Extract the [x, y] coordinate from the center of the cell holding the provided text.  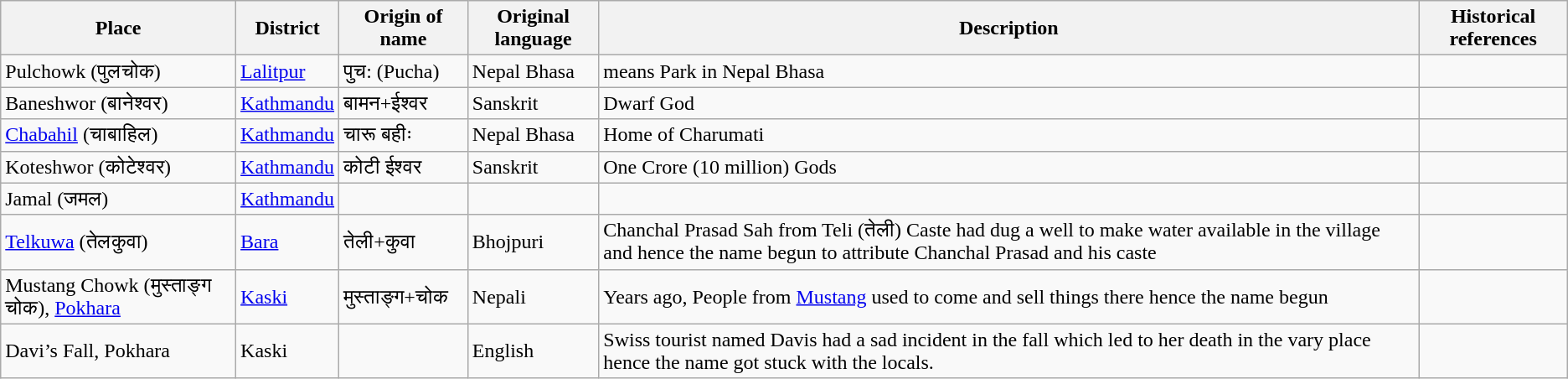
कोटी ईश्वर [404, 167]
English [533, 350]
Home of Charumati [1008, 135]
Baneshwor (बानेश्वर) [119, 103]
Original language [533, 29]
means Park in Nepal Bhasa [1008, 71]
Historical references [1493, 29]
बामन‌+ईश्वर [404, 103]
Origin of name [404, 29]
Bara [288, 241]
Dwarf God [1008, 103]
पुच: (Pucha) [404, 71]
मुस्ताङ्ग+चोक [404, 297]
Chabahil (चाबाहिल) [119, 135]
Jamal (जमल) [119, 199]
Telkuwa (तेलकुवा) [119, 241]
Mustang Chowk (मुस्ताङ्ग चोक), Pokhara [119, 297]
Place [119, 29]
Nepali [533, 297]
Koteshwor (कोटेश्वर) [119, 167]
तेल‌ी+कुवा [404, 241]
Bhojpuri [533, 241]
Swiss tourist named Davis had a sad incident in the fall which led to her death in the vary place hence the name got stuck with the locals. [1008, 350]
Description [1008, 29]
Years ago, People from Mustang used to come and sell things there hence the name begun [1008, 297]
Davi’s Fall, Pokhara [119, 350]
Pulchowk (पुलचोक) [119, 71]
District [288, 29]
चारू बहीः [404, 135]
Lalitpur [288, 71]
One Crore (10 million) Gods [1008, 167]
